Search for the cell housing the specified text and yield its (X, Y) center coordinate. 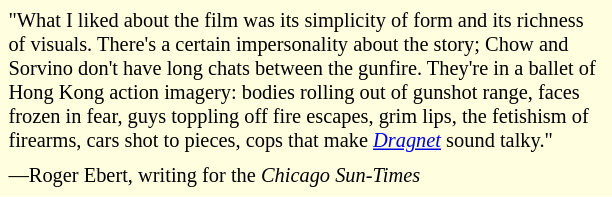
—Roger Ebert, writing for the Chicago Sun-Times (306, 176)
